Extract the [x, y] coordinate from the center of the cell holding the provided text.  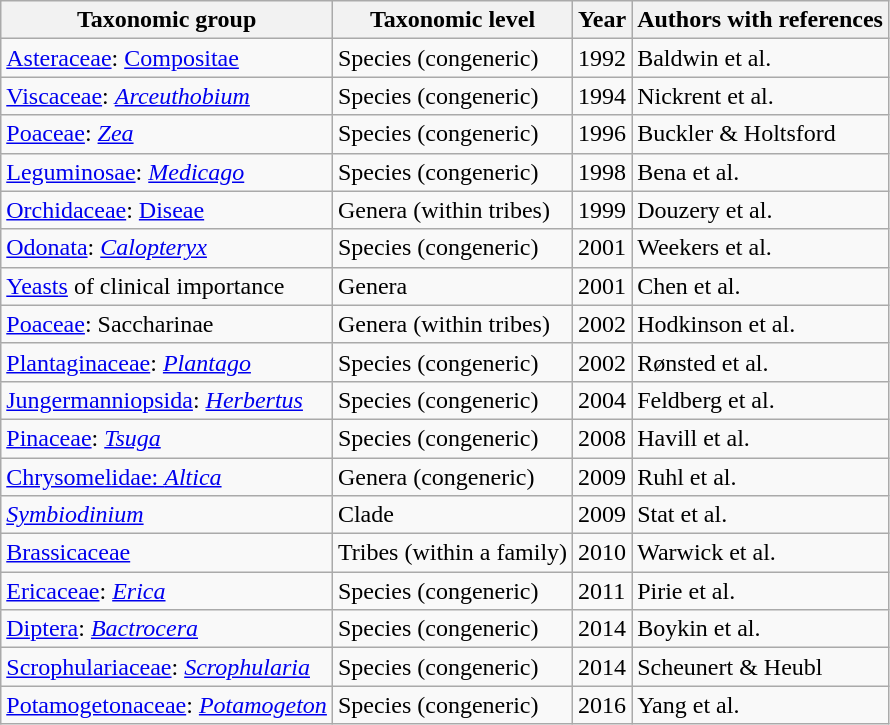
Scheunert & Heubl [760, 667]
2011 [602, 591]
Baldwin et al. [760, 58]
Plantaginaceae: Plantago [167, 362]
Poaceae: Saccharinae [167, 324]
Brassicaceae [167, 553]
2016 [602, 705]
Scrophulariaceae: Scrophularia [167, 667]
Hodkinson et al. [760, 324]
Authors with references [760, 20]
2004 [602, 400]
Viscaceae: Arceuthobium [167, 96]
Clade [452, 515]
Pinaceae: Tsuga [167, 438]
Yang et al. [760, 705]
2008 [602, 438]
1999 [602, 210]
Stat et al. [760, 515]
1992 [602, 58]
Feldberg et al. [760, 400]
Ericaceae: Erica [167, 591]
Buckler & Holtsford [760, 134]
Douzery et al. [760, 210]
Orchidaceae: Diseae [167, 210]
1994 [602, 96]
Nickrent et al. [760, 96]
Potamogetonaceae: Potamogeton [167, 705]
Odonata: Calopteryx [167, 248]
Taxonomic group [167, 20]
Havill et al. [760, 438]
Warwick et al. [760, 553]
Leguminosae: Medicago [167, 172]
Weekers et al. [760, 248]
Taxonomic level [452, 20]
Chen et al. [760, 286]
Symbiodinium [167, 515]
1996 [602, 134]
Genera [452, 286]
Bena et al. [760, 172]
Ruhl et al. [760, 477]
1998 [602, 172]
Diptera: Bactrocera [167, 629]
Asteraceae: Compositae [167, 58]
Genera (congeneric) [452, 477]
Rønsted et al. [760, 362]
Poaceae: Zea [167, 134]
2010 [602, 553]
Pirie et al. [760, 591]
Chrysomelidae: Altica [167, 477]
Jungermanniopsida: Herbertus [167, 400]
Boykin et al. [760, 629]
Yeasts of clinical importance [167, 286]
Tribes (within a family) [452, 553]
Year [602, 20]
